Pinpoint the cell where the given text exists, returning its (X, Y) midpoint coordinate. 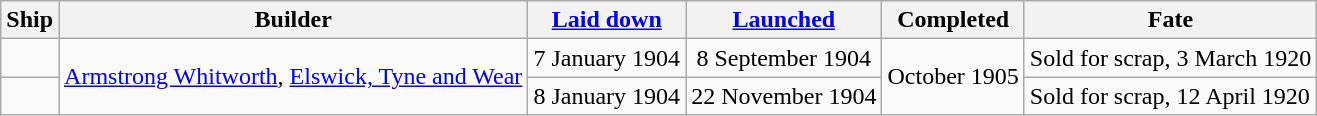
Builder (294, 20)
Launched (784, 20)
Laid down (607, 20)
October 1905 (953, 77)
Completed (953, 20)
8 September 1904 (784, 58)
22 November 1904 (784, 96)
8 January 1904 (607, 96)
Armstrong Whitworth, Elswick, Tyne and Wear (294, 77)
Sold for scrap, 12 April 1920 (1170, 96)
Ship (30, 20)
7 January 1904 (607, 58)
Fate (1170, 20)
Sold for scrap, 3 March 1920 (1170, 58)
